Pinpoint the cell where the given text exists, returning its (X, Y) midpoint coordinate. 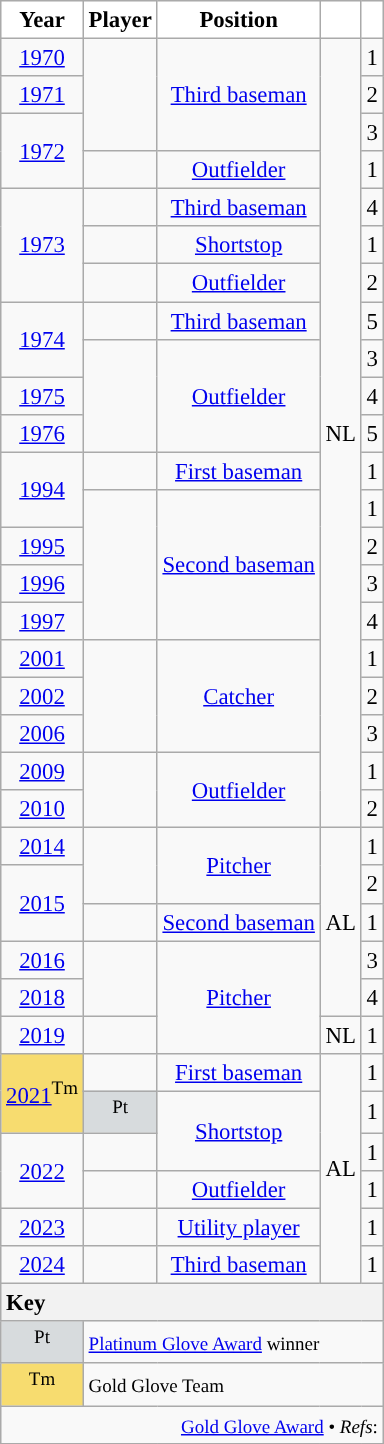
1970 (42, 58)
2014 (42, 847)
2009 (42, 772)
2018 (42, 997)
2016 (42, 960)
Gold Glove Award • Refs: (192, 1425)
Gold Glove Team (233, 1385)
2023 (42, 1228)
2001 (42, 659)
2015 (42, 904)
1974 (42, 340)
Key (192, 1303)
2024 (42, 1265)
2006 (42, 734)
1971 (42, 95)
1976 (42, 433)
1996 (42, 584)
Player (120, 20)
2021Tm (42, 1094)
Catcher (238, 696)
2002 (42, 697)
1972 (42, 152)
2022 (42, 1170)
Tm (42, 1385)
Year (42, 20)
2019 (42, 1035)
1973 (42, 246)
Position (238, 20)
2010 (42, 809)
Utility player (238, 1228)
1995 (42, 546)
1997 (42, 621)
1975 (42, 396)
1994 (42, 490)
Platinum Glove Award winner (233, 1342)
